Extract the (X, Y) coordinate from the center of the cell holding the provided text.  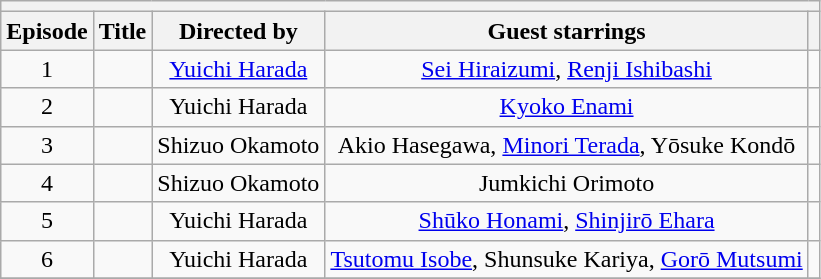
5 (47, 221)
2 (47, 107)
Jumkichi Orimoto (566, 183)
Kyoko Enami (566, 107)
4 (47, 183)
3 (47, 145)
Shūko Honami, Shinjirō Ehara (566, 221)
Directed by (238, 31)
Episode (47, 31)
Akio Hasegawa, Minori Terada, Yōsuke Kondō (566, 145)
Sei Hiraizumi, Renji Ishibashi (566, 69)
Tsutomu Isobe, Shunsuke Kariya, Gorō Mutsumi (566, 259)
Guest starrings (566, 31)
1 (47, 69)
Title (122, 31)
6 (47, 259)
